Output the [x, y] coordinate of the center of the cell containing the given text.  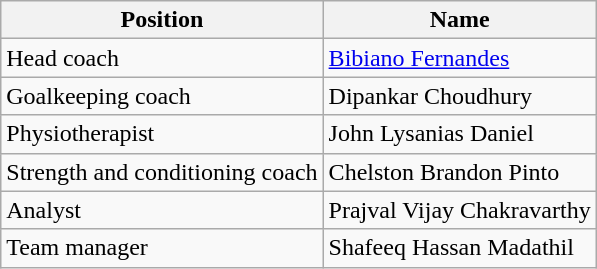
Name [460, 20]
Dipankar Choudhury [460, 96]
Physiotherapist [162, 134]
Head coach [162, 58]
John Lysanias Daniel [460, 134]
Chelston Brandon Pinto [460, 172]
Shafeeq Hassan Madathil [460, 248]
Bibiano Fernandes [460, 58]
Position [162, 20]
Goalkeeping coach [162, 96]
Team manager [162, 248]
Prajval Vijay Chakravarthy [460, 210]
Strength and conditioning coach [162, 172]
Analyst [162, 210]
